Provide the [x, y] coordinate of the cell's center where the given text is located.  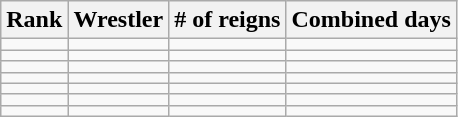
Combined days [371, 20]
# of reigns [228, 20]
Wrestler [118, 20]
Rank [34, 20]
